Provide the [x, y] coordinate of the cell's center where the given text is located.  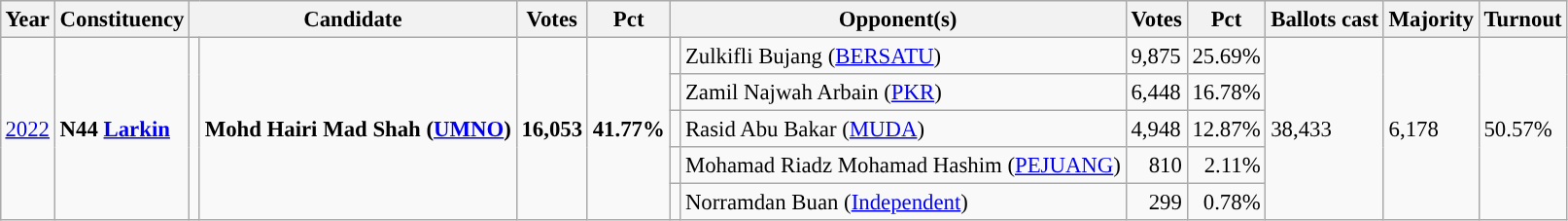
Majority [1431, 19]
6,178 [1431, 129]
Zamil Najwah Arbain (PKR) [904, 92]
N44 Larkin [122, 129]
Norramdan Buan (Independent) [904, 203]
9,875 [1157, 55]
Rasid Abu Bakar (MUDA) [904, 129]
Constituency [122, 19]
Year [27, 19]
25.69% [1227, 55]
6,448 [1157, 92]
2022 [27, 129]
16.78% [1227, 92]
Candidate [353, 19]
4,948 [1157, 129]
Turnout [1522, 19]
38,433 [1324, 129]
41.77% [628, 129]
12.87% [1227, 129]
810 [1157, 166]
0.78% [1227, 203]
Ballots cast [1324, 19]
2.11% [1227, 166]
50.57% [1522, 129]
Zulkifli Bujang (BERSATU) [904, 55]
Opponent(s) [898, 19]
Mohd Hairi Mad Shah (UMNO) [358, 129]
299 [1157, 203]
Mohamad Riadz Mohamad Hashim (PEJUANG) [904, 166]
16,053 [552, 129]
